Output the [X, Y] coordinate of the center of the cell containing the given text.  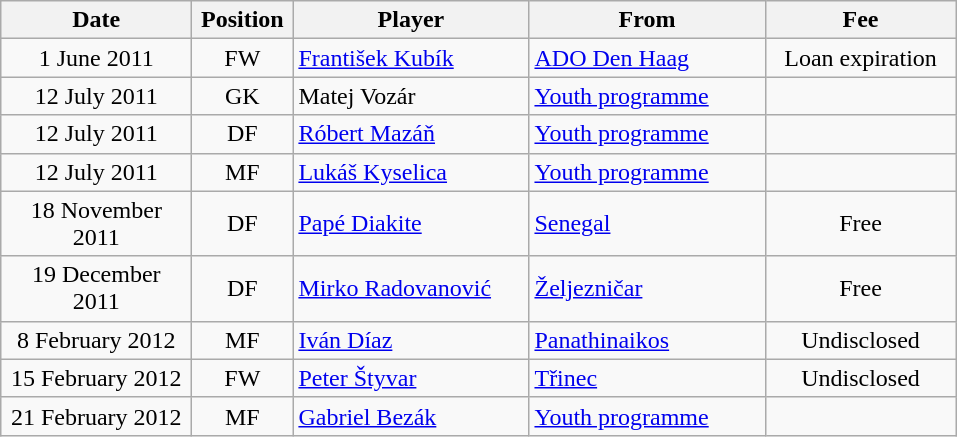
Panathinaikos [647, 340]
18 November 2011 [96, 224]
František Kubík [411, 58]
Fee [860, 20]
15 February 2012 [96, 378]
Iván Díaz [411, 340]
Senegal [647, 224]
Gabriel Bezák [411, 416]
21 February 2012 [96, 416]
Róbert Mazáň [411, 134]
8 February 2012 [96, 340]
Papé Diakite [411, 224]
Lukáš Kyselica [411, 172]
19 December 2011 [96, 288]
Loan expiration [860, 58]
ADO Den Haag [647, 58]
Peter Štyvar [411, 378]
From [647, 20]
Třinec [647, 378]
Date [96, 20]
Position [242, 20]
Player [411, 20]
GK [242, 96]
Matej Vozár [411, 96]
1 June 2011 [96, 58]
Mirko Radovanović [411, 288]
Željezničar [647, 288]
